Search for the cell housing the specified text and yield its (x, y) center coordinate. 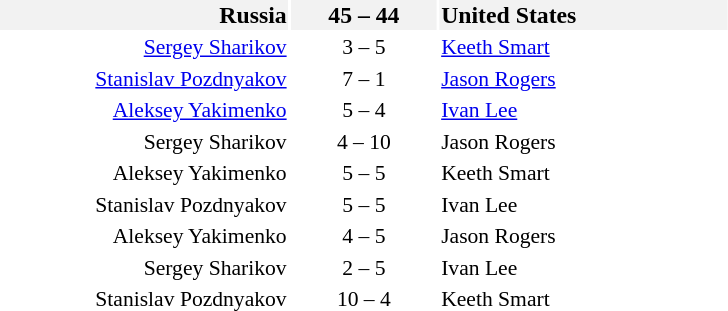
United States (584, 15)
4 – 10 (364, 142)
5 – 4 (364, 110)
7 – 1 (364, 78)
Russia (144, 15)
4 – 5 (364, 236)
3 – 5 (364, 47)
45 – 44 (364, 15)
2 – 5 (364, 268)
